Determine the [X, Y] coordinate at the center of the cell enclosing the given text.  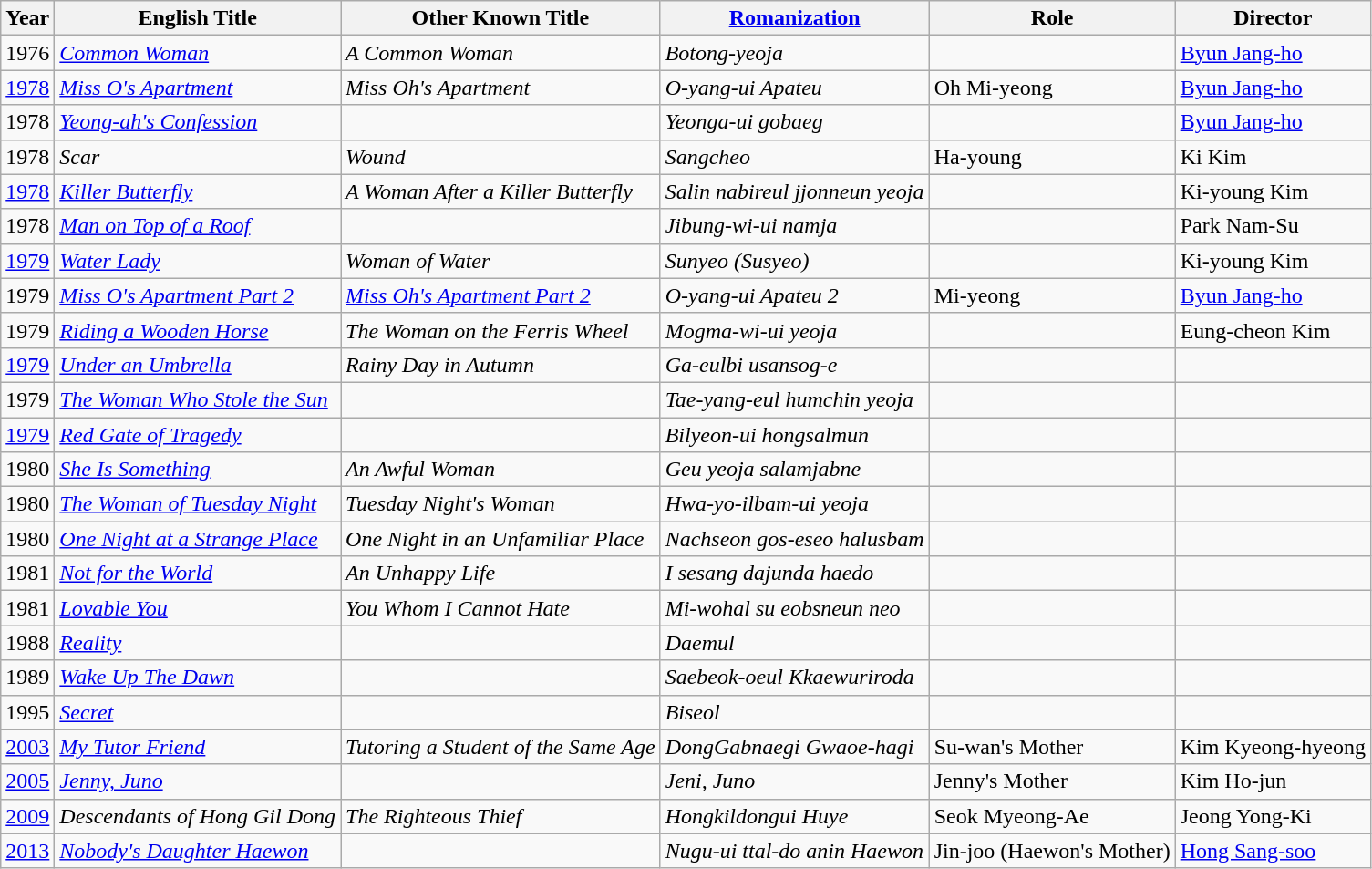
2003 [27, 747]
Wound [501, 157]
Mi-yeong [1052, 295]
Ki Kim [1273, 157]
Miss O's Apartment [198, 88]
Lovable You [198, 608]
Rainy Day in Autumn [501, 365]
Director [1273, 18]
Eung-cheon Kim [1273, 330]
DongGabnaegi Gwaoe-hagi [795, 747]
Role [1052, 18]
My Tutor Friend [198, 747]
2013 [27, 851]
Nugu-ui ttal-do anin Haewon [795, 851]
Under an Umbrella [198, 365]
Mogma-wi-ui yeoja [795, 330]
Jenny's Mother [1052, 781]
Geu yeoja salamjabne [795, 470]
A Common Woman [501, 53]
1976 [27, 53]
Tuesday Night's Woman [501, 504]
Salin nabireul jjonneun yeoja [795, 191]
Nobody's Daughter Haewon [198, 851]
Jibung-wi-ui namja [795, 226]
Nachseon gos-eseo halusbam [795, 539]
The Woman on the Ferris Wheel [501, 330]
Miss O's Apartment Part 2 [198, 295]
Jeni, Juno [795, 781]
2005 [27, 781]
A Woman After a Killer Butterfly [501, 191]
Hongkildongui Huye [795, 816]
Sangcheo [795, 157]
Miss Oh's Apartment Part 2 [501, 295]
Secret [198, 712]
Oh Mi-yeong [1052, 88]
Yeong-ah's Confession [198, 122]
Not for the World [198, 574]
Killer Butterfly [198, 191]
Wake Up The Dawn [198, 678]
Biseol [795, 712]
Su-wan's Mother [1052, 747]
An Unhappy Life [501, 574]
Water Lady [198, 261]
Sunyeo (Susyeo) [795, 261]
The Woman Who Stole the Sun [198, 399]
Man on Top of a Roof [198, 226]
Mi-wohal su eobsneun neo [795, 608]
Miss Oh's Apartment [501, 88]
The Righteous Thief [501, 816]
Hong Sang-soo [1273, 851]
Hwa-yo-ilbam-ui yeoja [795, 504]
1988 [27, 643]
Descendants of Hong Gil Dong [198, 816]
Reality [198, 643]
Tae-yang-eul humchin yeoja [795, 399]
One Night in an Unfamiliar Place [501, 539]
Other Known Title [501, 18]
Yeonga-ui gobaeg [795, 122]
Common Woman [198, 53]
O-yang-ui Apateu 2 [795, 295]
Saebeok-oeul Kkaewuriroda [795, 678]
English Title [198, 18]
Botong-yeoja [795, 53]
An Awful Woman [501, 470]
Bilyeon-ui hongsalmun [795, 435]
Jin-joo (Haewon's Mother) [1052, 851]
The Woman of Tuesday Night [198, 504]
Kim Kyeong-hyeong [1273, 747]
Jenny, Juno [198, 781]
I sesang dajunda haedo [795, 574]
O-yang-ui Apateu [795, 88]
Daemul [795, 643]
Romanization [795, 18]
2009 [27, 816]
Tutoring a Student of the Same Age [501, 747]
Ga-eulbi usansog-e [795, 365]
Riding a Wooden Horse [198, 330]
Ha-young [1052, 157]
Seok Myeong-Ae [1052, 816]
Red Gate of Tragedy [198, 435]
You Whom I Cannot Hate [501, 608]
Year [27, 18]
1989 [27, 678]
Park Nam-Su [1273, 226]
Woman of Water [501, 261]
1995 [27, 712]
One Night at a Strange Place [198, 539]
Scar [198, 157]
She Is Something [198, 470]
Kim Ho-jun [1273, 781]
Jeong Yong-Ki [1273, 816]
